Search for the cell housing the specified text and yield its (X, Y) center coordinate. 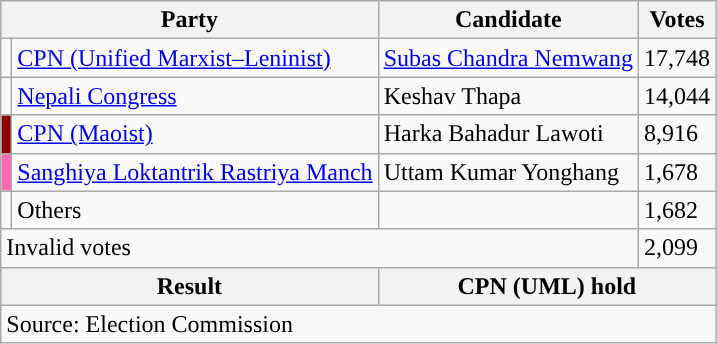
17,748 (676, 58)
1,678 (676, 172)
Others (195, 210)
Uttam Kumar Yonghang (508, 172)
Candidate (508, 20)
Subas Chandra Nemwang (508, 58)
2,099 (676, 248)
Sanghiya Loktantrik Rastriya Manch (195, 172)
8,916 (676, 134)
Nepali Congress (195, 96)
Party (190, 20)
CPN (Maoist) (195, 134)
Invalid votes (320, 248)
Result (190, 286)
Source: Election Commission (358, 324)
1,682 (676, 210)
Votes (676, 20)
Harka Bahadur Lawoti (508, 134)
CPN (UML) hold (546, 286)
CPN (Unified Marxist–Leninist) (195, 58)
Keshav Thapa (508, 96)
14,044 (676, 96)
